Identify which cell holds the provided text, then report its (X, Y) central coordinate. 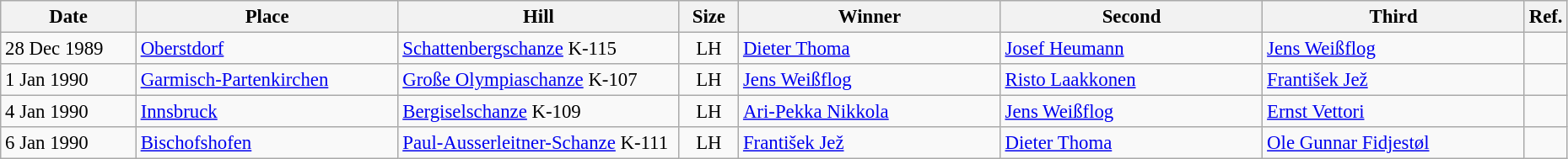
Garmisch-Partenkirchen (267, 80)
Third (1393, 17)
Size (709, 17)
Second (1132, 17)
Ole Gunnar Fidjestøl (1393, 143)
Risto Laakkonen (1132, 80)
Bergiselschanze K-109 (538, 112)
Ref. (1545, 17)
Winner (870, 17)
Große Olympiaschanze K-107 (538, 80)
6 Jan 1990 (69, 143)
28 Dec 1989 (69, 49)
4 Jan 1990 (69, 112)
1 Jan 1990 (69, 80)
Schattenbergschanze K-115 (538, 49)
Bischofshofen (267, 143)
Ernst Vettori (1393, 112)
Date (69, 17)
Innsbruck (267, 112)
Oberstdorf (267, 49)
Josef Heumann (1132, 49)
Paul-Ausserleitner-Schanze K-111 (538, 143)
Ari-Pekka Nikkola (870, 112)
Place (267, 17)
Hill (538, 17)
